For the text-containing cell, return its midpoint in [X, Y] coordinate format. 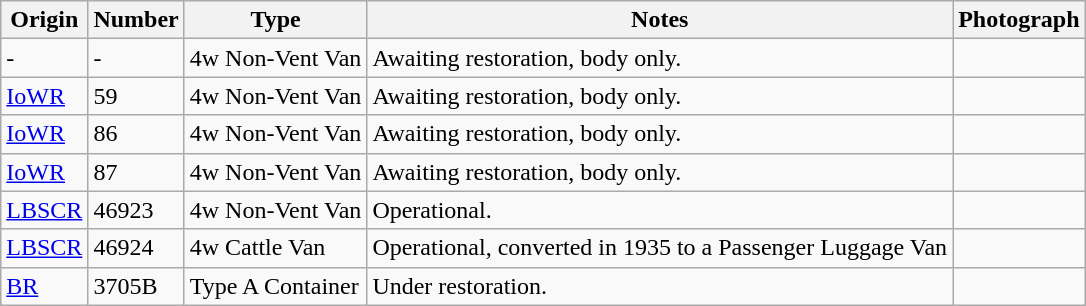
Type A Container [276, 286]
Origin [44, 20]
59 [136, 96]
86 [136, 134]
3705B [136, 286]
Type [276, 20]
Operational. [660, 210]
Notes [660, 20]
46923 [136, 210]
Under restoration. [660, 286]
Operational, converted in 1935 to a Passenger Luggage Van [660, 248]
BR [44, 286]
4w Cattle Van [276, 248]
Photograph [1019, 20]
87 [136, 172]
Number [136, 20]
46924 [136, 248]
